Determine the (X, Y) coordinate at the center of the cell enclosing the given text.  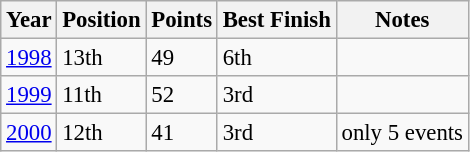
Notes (402, 20)
41 (182, 133)
Best Finish (276, 20)
Year (29, 20)
49 (182, 58)
2000 (29, 133)
6th (276, 58)
only 5 events (402, 133)
11th (102, 95)
13th (102, 58)
52 (182, 95)
12th (102, 133)
1998 (29, 58)
Position (102, 20)
1999 (29, 95)
Points (182, 20)
